For the text-containing cell, return its midpoint in [X, Y] coordinate format. 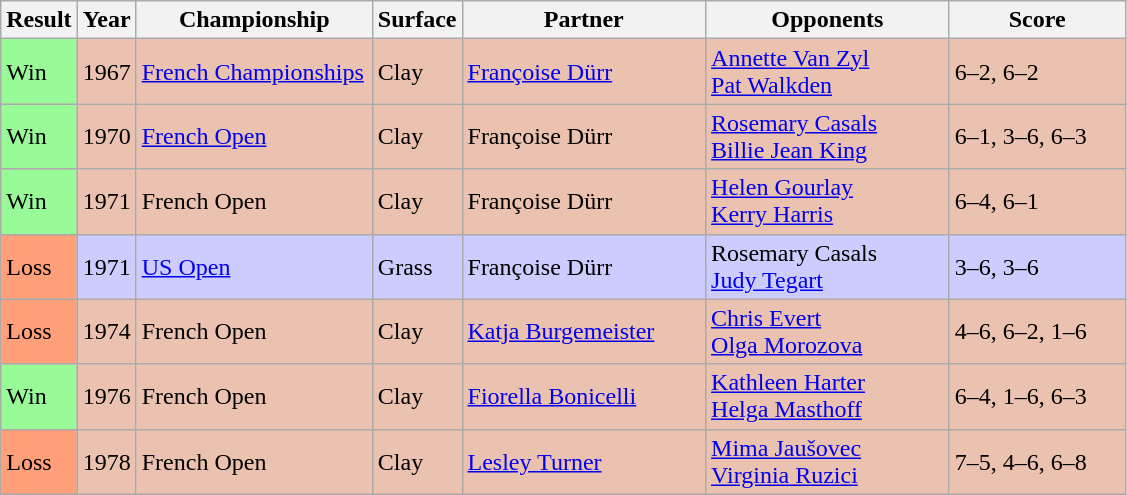
1974 [106, 332]
Annette Van Zyl Pat Walkden [828, 72]
US Open [254, 266]
Katja Burgemeister [584, 332]
Fiorella Bonicelli [584, 396]
1976 [106, 396]
Helen Gourlay Kerry Harris [828, 202]
Partner [584, 20]
1967 [106, 72]
Score [1037, 20]
6–2, 6–2 [1037, 72]
Rosemary Casals Judy Tegart [828, 266]
1970 [106, 136]
3–6, 3–6 [1037, 266]
Mima Jaušovec Virginia Ruzici [828, 462]
Surface [417, 20]
Year [106, 20]
Chris Evert Olga Morozova [828, 332]
Grass [417, 266]
Result [39, 20]
Rosemary Casals Billie Jean King [828, 136]
Opponents [828, 20]
6–4, 6–1 [1037, 202]
6–4, 1–6, 6–3 [1037, 396]
Championship [254, 20]
Kathleen Harter Helga Masthoff [828, 396]
1978 [106, 462]
7–5, 4–6, 6–8 [1037, 462]
Lesley Turner [584, 462]
4–6, 6–2, 1–6 [1037, 332]
French Championships [254, 72]
6–1, 3–6, 6–3 [1037, 136]
